Return [x, y] of the center of cell containing provided text 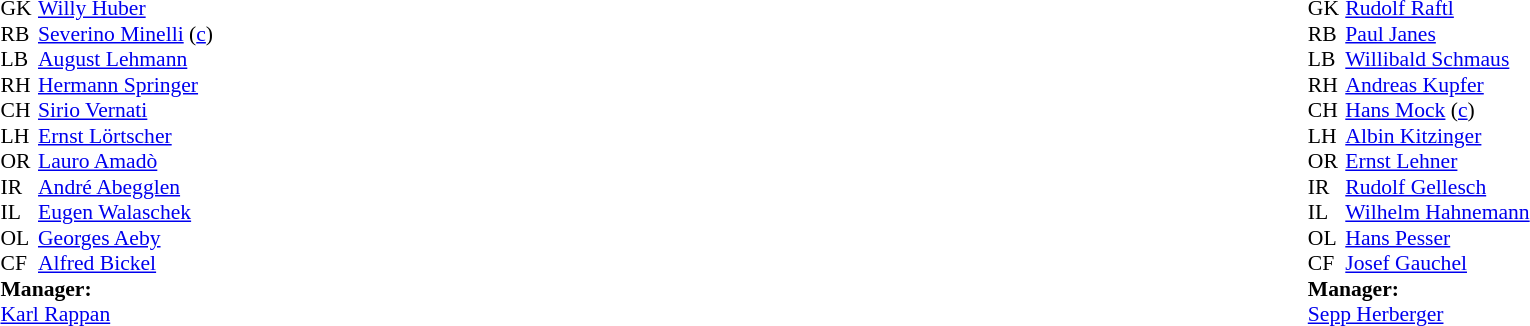
Wilhelm Hahnemann [1437, 213]
André Abegglen [126, 187]
Hans Pesser [1437, 238]
Ernst Lörtscher [126, 136]
Willibald Schmaus [1437, 59]
Lauro Amadò [126, 161]
Albin Kitzinger [1437, 136]
Josef Gauchel [1437, 263]
Eugen Walaschek [126, 213]
Ernst Lehner [1437, 161]
Paul Janes [1437, 34]
Hans Mock (c) [1437, 111]
Andreas Kupfer [1437, 85]
Rudolf Gellesch [1437, 187]
Severino Minelli (c) [126, 34]
Sirio Vernati [126, 111]
August Lehmann [126, 59]
Georges Aeby [126, 238]
Hermann Springer [126, 85]
Alfred Bickel [126, 263]
